Pinpoint the cell where the given text exists, returning its (x, y) midpoint coordinate. 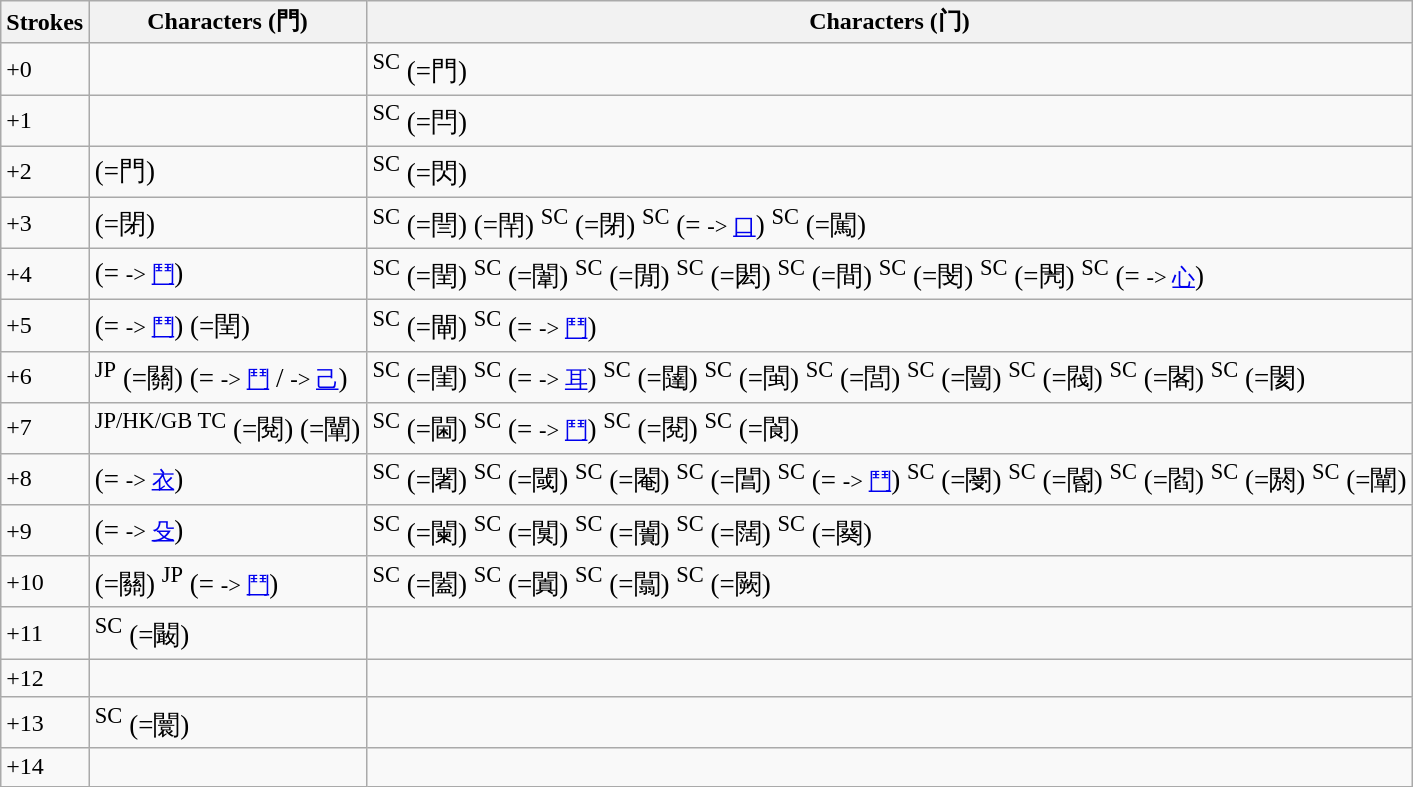
(= -> 衣) (228, 480)
+14 (45, 767)
Characters (門) (228, 22)
(= -> 鬥) (228, 274)
JP/HK/GB TC (=閱) (=闡) (228, 428)
(= -> 殳) (228, 530)
SC (=閂) (889, 120)
SC (=闌) SC (=闃) SC (=闠) SC (=闊) SC (=闋) (889, 530)
(=門) (228, 172)
+5 (45, 326)
+4 (45, 274)
SC (=閆) (=閈) SC (=閉) SC (= -> 口) SC (=闖) (889, 222)
(=關) JP (= -> 鬥) (228, 582)
+2 (45, 172)
SC (=闔) SC (=闐) SC (=闒) SC (=闕) (889, 582)
SC (=闞) (228, 632)
SC (=閏) SC (=闈) SC (=閒) SC (=閎) SC (=間) SC (=閔) SC (=閌) SC (= -> 心) (889, 274)
Strokes (45, 22)
+9 (45, 530)
+13 (45, 722)
SC (=門) (889, 68)
+3 (45, 222)
(=閉) (228, 222)
JP (=關) (= -> 鬥 / -> 己) (228, 376)
+0 (45, 68)
+6 (45, 376)
SC (=閘) SC (= -> 鬥) (889, 326)
(= -> 鬥) (=閏) (228, 326)
+8 (45, 480)
Characters (门) (889, 22)
+1 (45, 120)
+7 (45, 428)
SC (=闍) SC (=閾) SC (=閹) SC (=閶) SC (= -> 鬥) SC (=閿) SC (=閽) SC (=閻) SC (=閼) SC (=闡) (889, 480)
+10 (45, 582)
SC (=閨) SC (= -> 耳) SC (=闥) SC (=閩) SC (=閭) SC (=闓) SC (=閥) SC (=閣) SC (=閡) (889, 376)
SC (=閫) SC (= -> 鬥) SC (=閱) SC (=閬) (889, 428)
+12 (45, 678)
SC (=闤) (228, 722)
SC (=閃) (889, 172)
+11 (45, 632)
